For the text-containing cell, return its midpoint in (X, Y) coordinate format. 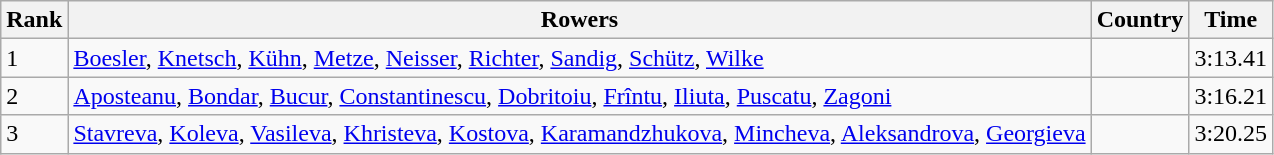
Boesler, Knetsch, Kühn, Metze, Neisser, Richter, Sandig, Schütz, Wilke (580, 58)
Time (1231, 20)
Aposteanu, Bondar, Bucur, Constantinescu, Dobritoiu, Frîntu, Iliuta, Puscatu, Zagoni (580, 96)
Country (1140, 20)
3:20.25 (1231, 134)
1 (34, 58)
Rank (34, 20)
3:16.21 (1231, 96)
2 (34, 96)
3 (34, 134)
Rowers (580, 20)
3:13.41 (1231, 58)
Stavreva, Koleva, Vasileva, Khristeva, Kostova, Karamandzhukova, Mincheva, Aleksandrova, Georgieva (580, 134)
